Identify which cell holds the provided text, then report its (X, Y) central coordinate. 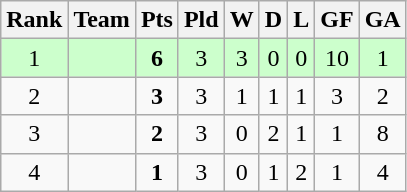
10 (337, 58)
GA (382, 20)
L (302, 20)
D (273, 20)
Pld (201, 20)
8 (382, 134)
6 (156, 58)
GF (337, 20)
Team (102, 20)
Pts (156, 20)
W (242, 20)
Rank (34, 20)
